For the text-containing cell, return its midpoint in [x, y] coordinate format. 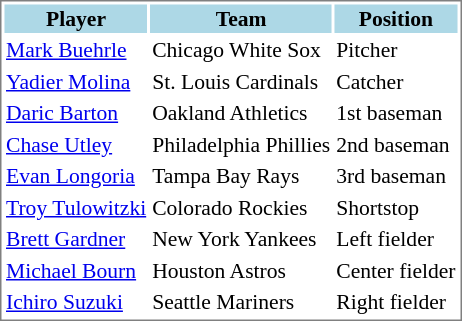
Left fielder [396, 239]
Daric Barton [76, 113]
1st baseman [396, 113]
Chase Utley [76, 144]
Tampa Bay Rays [242, 176]
Michael Bourn [76, 270]
Mark Buehrle [76, 50]
Houston Astros [242, 270]
Philadelphia Phillies [242, 144]
Ichiro Suzuki [76, 302]
Pitcher [396, 50]
St. Louis Cardinals [242, 82]
2nd baseman [396, 144]
Catcher [396, 82]
3rd baseman [396, 176]
Team [242, 18]
Colorado Rockies [242, 208]
Troy Tulowitzki [76, 208]
Chicago White Sox [242, 50]
Player [76, 18]
Evan Longoria [76, 176]
Shortstop [396, 208]
New York Yankees [242, 239]
Oakland Athletics [242, 113]
Center fielder [396, 270]
Yadier Molina [76, 82]
Seattle Mariners [242, 302]
Brett Gardner [76, 239]
Right fielder [396, 302]
Position [396, 18]
